Find where the given text appears and provide that cell's center as (X, Y) coordinate. 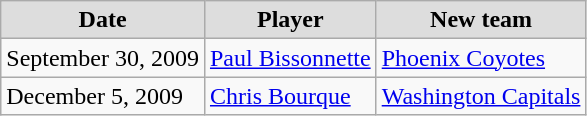
Date (103, 20)
New team (481, 20)
December 5, 2009 (103, 96)
Player (290, 20)
Paul Bissonnette (290, 58)
September 30, 2009 (103, 58)
Phoenix Coyotes (481, 58)
Chris Bourque (290, 96)
Washington Capitals (481, 96)
